Determine the (x, y) coordinate at the center of the cell enclosing the given text.  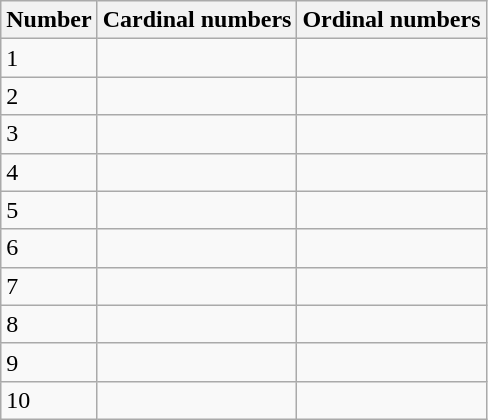
10 (49, 400)
2 (49, 96)
Cardinal numbers (197, 20)
8 (49, 324)
1 (49, 58)
5 (49, 210)
6 (49, 248)
Number (49, 20)
7 (49, 286)
3 (49, 134)
4 (49, 172)
9 (49, 362)
Ordinal numbers (392, 20)
